For the text-containing cell, return its midpoint in [X, Y] coordinate format. 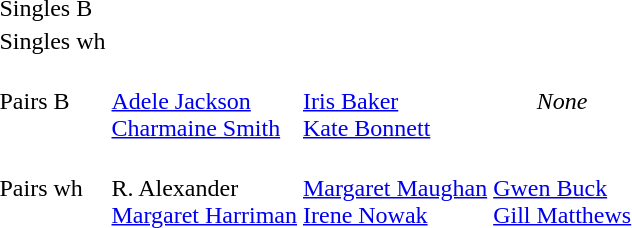
Adele Jackson Charmaine Smith [204, 101]
Iris Baker Kate Bonnett [394, 101]
